Identify which cell holds the provided text, then report its (x, y) central coordinate. 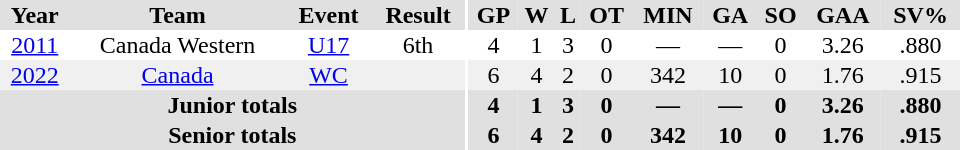
Year (34, 15)
Event (329, 15)
Senior totals (232, 135)
Junior totals (232, 105)
Result (418, 15)
Team (177, 15)
SV% (920, 15)
Canada Western (177, 45)
L (568, 15)
OT (606, 15)
Canada (177, 75)
W (536, 15)
U17 (329, 45)
2011 (34, 45)
MIN (668, 15)
GAA (842, 15)
SO (781, 15)
2022 (34, 75)
WC (329, 75)
6th (418, 45)
GA (730, 15)
GP (494, 15)
